Capture the cell that displays the provided text and extract its [x, y] central coordinate. 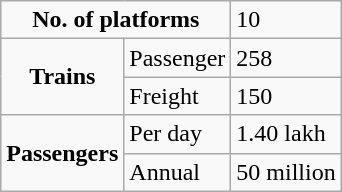
Passenger [178, 58]
10 [286, 20]
Trains [62, 77]
Passengers [62, 153]
No. of platforms [116, 20]
258 [286, 58]
Annual [178, 172]
150 [286, 96]
Per day [178, 134]
1.40 lakh [286, 134]
50 million [286, 172]
Freight [178, 96]
